Extract the (x, y) coordinate from the center of the cell holding the provided text.  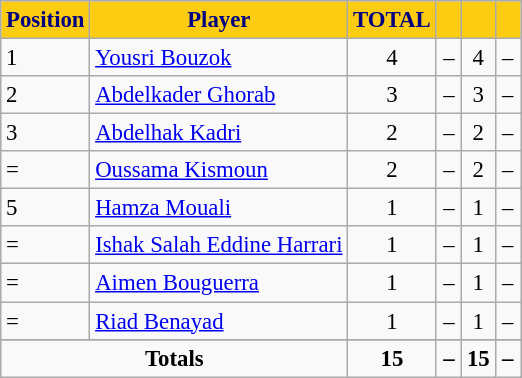
TOTAL (392, 20)
5 (46, 208)
Abdelkader Ghorab (219, 95)
Position (46, 20)
Hamza Mouali (219, 208)
Abdelhak Kadri (219, 133)
Riad Benayad (219, 321)
Totals (174, 358)
Player (219, 20)
Aimen Bouguerra (219, 283)
Oussama Kismoun (219, 170)
Ishak Salah Eddine Harrari (219, 245)
Yousri Bouzok (219, 58)
